Search for the cell housing the specified text and yield its (x, y) center coordinate. 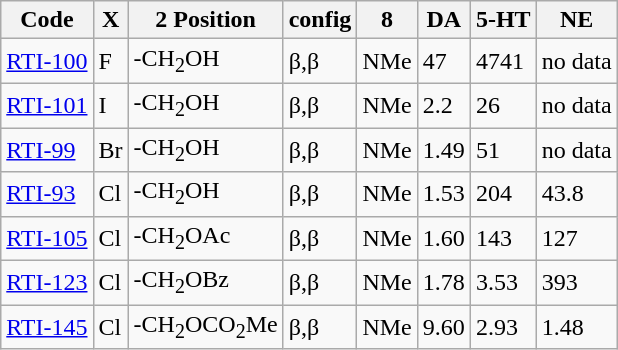
Code (47, 20)
2 Position (206, 20)
1.48 (576, 327)
RTI-101 (47, 105)
5-HT (503, 20)
4741 (503, 61)
DA (444, 20)
26 (503, 105)
51 (503, 150)
43.8 (576, 194)
RTI-99 (47, 150)
1.60 (444, 238)
F (110, 61)
1.78 (444, 283)
-CH2OCO2Me (206, 327)
127 (576, 238)
-CH2OAc (206, 238)
-CH2OBz (206, 283)
2.93 (503, 327)
Br (110, 150)
1.53 (444, 194)
2.2 (444, 105)
RTI-105 (47, 238)
RTI-100 (47, 61)
NE (576, 20)
1.49 (444, 150)
RTI-145 (47, 327)
9.60 (444, 327)
204 (503, 194)
RTI-93 (47, 194)
393 (576, 283)
RTI-123 (47, 283)
8 (387, 20)
I (110, 105)
X (110, 20)
143 (503, 238)
3.53 (503, 283)
47 (444, 61)
config (320, 20)
